Locate the cell with the specified text and output its [X, Y] center coordinate. 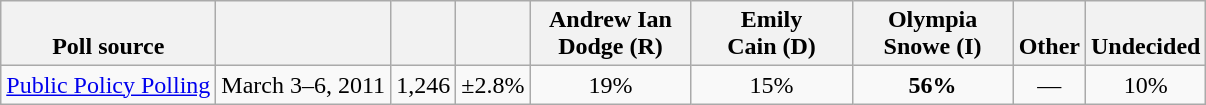
1,246 [424, 85]
10% [1146, 85]
Other [1049, 34]
— [1049, 85]
19% [610, 85]
±2.8% [493, 85]
EmilyCain (D) [772, 34]
Poll source [108, 34]
OlympiaSnowe (I) [932, 34]
Undecided [1146, 34]
56% [932, 85]
Public Policy Polling [108, 85]
15% [772, 85]
Andrew IanDodge (R) [610, 34]
March 3–6, 2011 [304, 85]
